Detect which cell encompasses the target text, then output its (x, y) center coordinate. 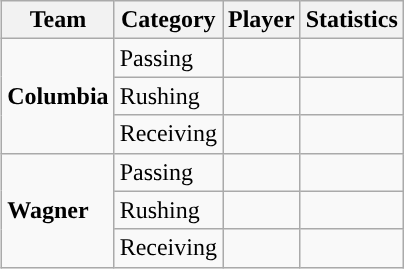
Team (58, 20)
Player (261, 20)
Columbia (58, 96)
Statistics (352, 20)
Wagner (58, 210)
Category (168, 20)
